Capture the cell that displays the provided text and extract its (X, Y) central coordinate. 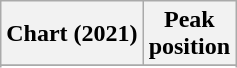
Chart (2021) (72, 34)
Peakposition (189, 34)
